Determine the (x, y) coordinate at the center of the cell enclosing the given text.  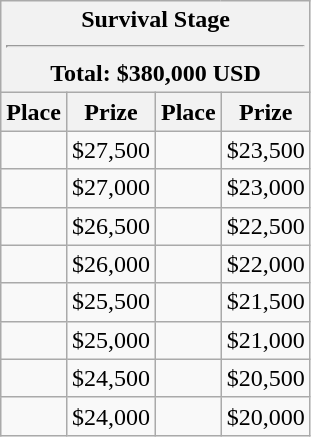
$24,000 (110, 416)
$26,500 (110, 226)
$20,500 (266, 378)
$23,000 (266, 188)
$27,500 (110, 150)
$25,500 (110, 302)
$23,500 (266, 150)
$21,500 (266, 302)
$22,000 (266, 264)
Survival StageTotal: $380,000 USD (156, 47)
$22,500 (266, 226)
$24,500 (110, 378)
$21,000 (266, 340)
$27,000 (110, 188)
$26,000 (110, 264)
$25,000 (110, 340)
$20,000 (266, 416)
